For the text-containing cell, return its midpoint in (x, y) coordinate format. 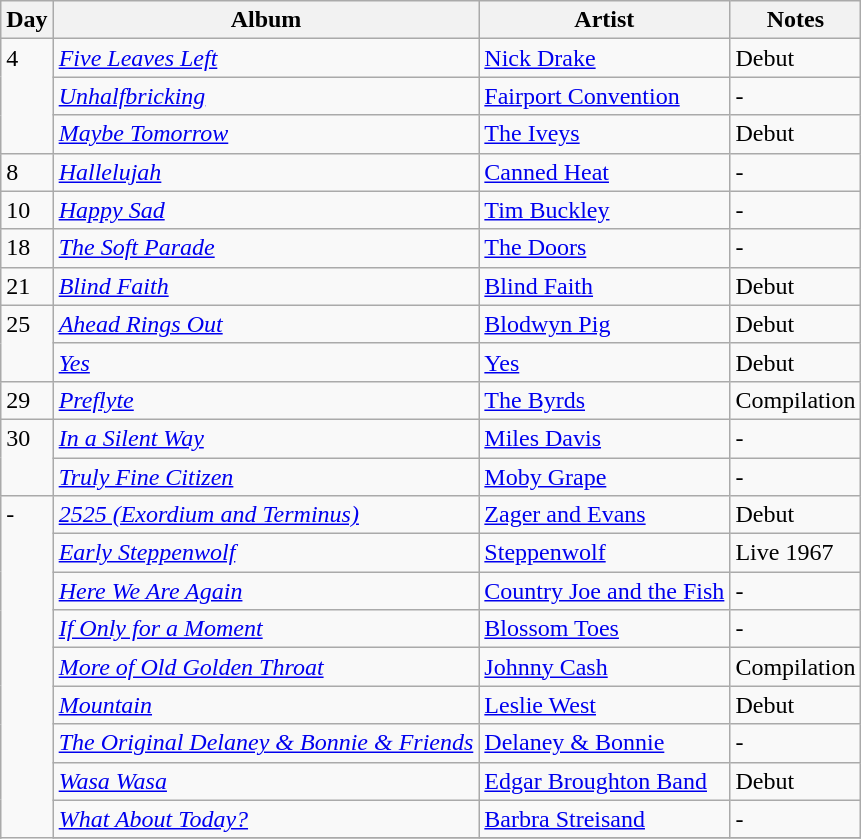
25 (27, 343)
Five Leaves Left (266, 58)
Leslie West (604, 705)
Hallelujah (266, 172)
The Original Delaney & Bonnie & Friends (266, 743)
Truly Fine Citizen (266, 477)
More of Old Golden Throat (266, 667)
Maybe Tomorrow (266, 134)
Ahead Rings Out (266, 324)
2525 (Exordium and Terminus) (266, 515)
Fairport Convention (604, 96)
Johnny Cash (604, 667)
Tim Buckley (604, 210)
If Only for a Moment (266, 629)
Here We Are Again (266, 591)
8 (27, 172)
Album (266, 20)
Wasa Wasa (266, 781)
Mountain (266, 705)
Unhalfbricking (266, 96)
Edgar Broughton Band (604, 781)
Miles Davis (604, 438)
Barbra Streisand (604, 819)
The Doors (604, 248)
Nick Drake (604, 58)
The Iveys (604, 134)
Blossom Toes (604, 629)
Happy Sad (266, 210)
Country Joe and the Fish (604, 591)
Steppenwolf (604, 553)
Canned Heat (604, 172)
Artist (604, 20)
30 (27, 457)
The Soft Parade (266, 248)
Day (27, 20)
What About Today? (266, 819)
Early Steppenwolf (266, 553)
21 (27, 286)
Preflyte (266, 400)
The Byrds (604, 400)
Zager and Evans (604, 515)
18 (27, 248)
Blodwyn Pig (604, 324)
10 (27, 210)
Moby Grape (604, 477)
In a Silent Way (266, 438)
Notes (796, 20)
Delaney & Bonnie (604, 743)
Live 1967 (796, 553)
4 (27, 96)
29 (27, 400)
